Return the [X, Y] coordinate for the center point of the cell that contains the specified text.  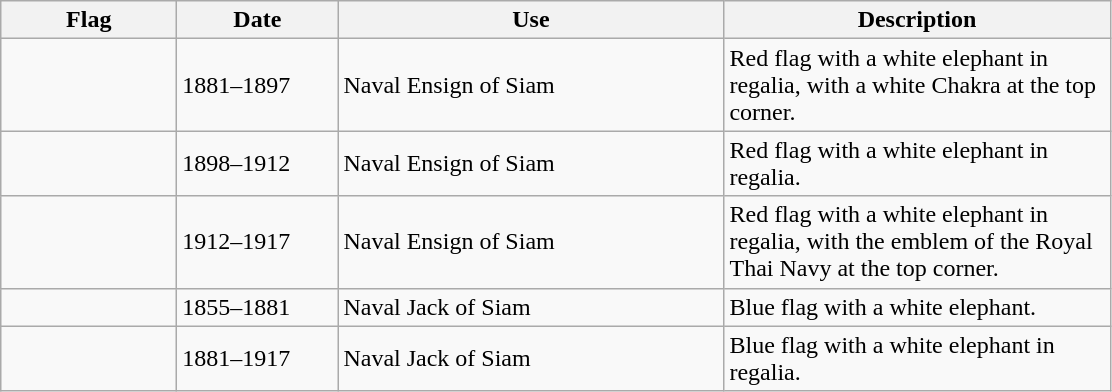
Use [531, 20]
Description [917, 20]
Red flag with a white elephant in regalia, with a white Chakra at the top corner. [917, 85]
1881–1917 [258, 358]
1898–1912 [258, 164]
Blue flag with a white elephant in regalia. [917, 358]
1855–1881 [258, 307]
Blue flag with a white elephant. [917, 307]
1881–1897 [258, 85]
Red flag with a white elephant in regalia. [917, 164]
1912–1917 [258, 242]
Date [258, 20]
Red flag with a white elephant in regalia, with the emblem of the Royal Thai Navy at the top corner. [917, 242]
Flag [89, 20]
